Locate the cell with the specified text and output its [x, y] center coordinate. 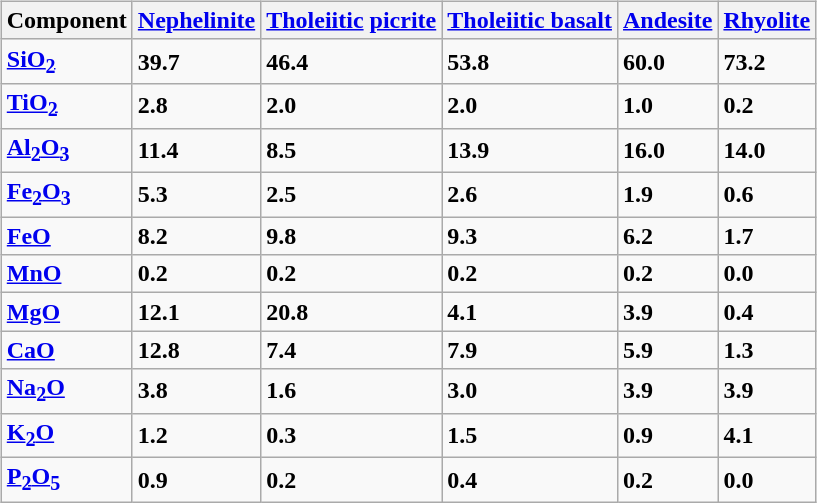
8.2 [196, 236]
7.4 [352, 350]
39.7 [196, 61]
P2O5 [66, 480]
1.7 [767, 236]
14.0 [767, 150]
2.5 [352, 194]
1.9 [667, 194]
1.6 [352, 391]
CaO [66, 350]
TiO2 [66, 106]
MnO [66, 274]
Rhyolite [767, 20]
46.4 [352, 61]
Na2O [66, 391]
Andesite [667, 20]
1.5 [530, 435]
9.3 [530, 236]
11.4 [196, 150]
0.6 [767, 194]
SiO2 [66, 61]
73.2 [767, 61]
Fe2O3 [66, 194]
0.3 [352, 435]
MgO [66, 312]
8.5 [352, 150]
Tholeiitic basalt [530, 20]
Al2O3 [66, 150]
16.0 [667, 150]
Component [66, 20]
FeO [66, 236]
12.8 [196, 350]
6.2 [667, 236]
5.9 [667, 350]
Nephelinite [196, 20]
5.3 [196, 194]
1.0 [667, 106]
12.1 [196, 312]
2.6 [530, 194]
Tholeiitic picrite [352, 20]
1.2 [196, 435]
20.8 [352, 312]
3.8 [196, 391]
K2O [66, 435]
3.0 [530, 391]
9.8 [352, 236]
53.8 [530, 61]
13.9 [530, 150]
1.3 [767, 350]
2.8 [196, 106]
7.9 [530, 350]
60.0 [667, 61]
